Detect which cell encompasses the target text, then output its (x, y) center coordinate. 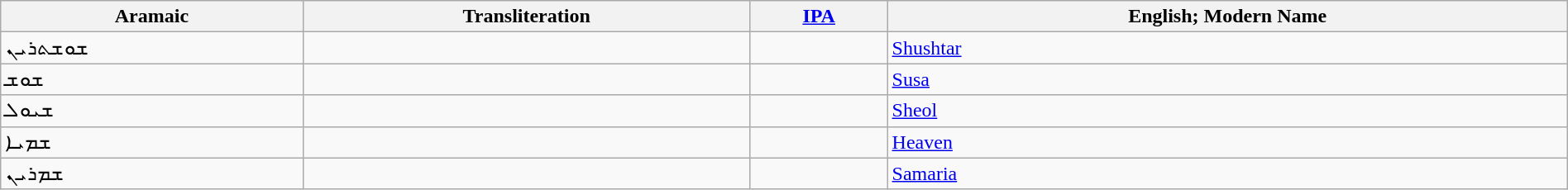
ܫܝܘܠ (152, 111)
Heaven (1227, 142)
English; Modern Name (1227, 17)
ܫܘܫ (152, 79)
Aramaic (152, 17)
ܫܘܫܬܪܝܢ (152, 48)
Sheol (1227, 111)
Susa (1227, 79)
Transliteration (526, 17)
Shushtar (1227, 48)
IPA (819, 17)
ܫܡܪܝܢ (152, 173)
ܫܡܝܐ (152, 142)
Samaria (1227, 173)
